Scan for the cell matching the given text and deliver its [X, Y] coordinate at center. 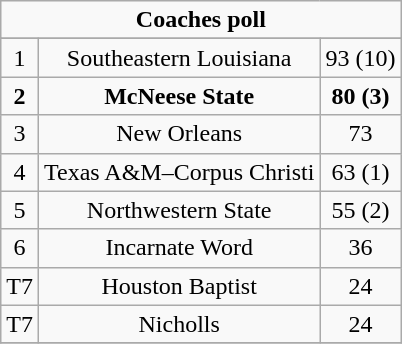
6 [20, 248]
1 [20, 58]
80 (3) [360, 96]
5 [20, 210]
4 [20, 172]
2 [20, 96]
Southeastern Louisiana [178, 58]
93 (10) [360, 58]
New Orleans [178, 134]
Coaches poll [201, 20]
Northwestern State [178, 210]
36 [360, 248]
McNeese State [178, 96]
Incarnate Word [178, 248]
55 (2) [360, 210]
Nicholls [178, 324]
Houston Baptist [178, 286]
73 [360, 134]
63 (1) [360, 172]
3 [20, 134]
Texas A&M–Corpus Christi [178, 172]
